Provide the (x, y) coordinate of the cell's center where the given text is located.  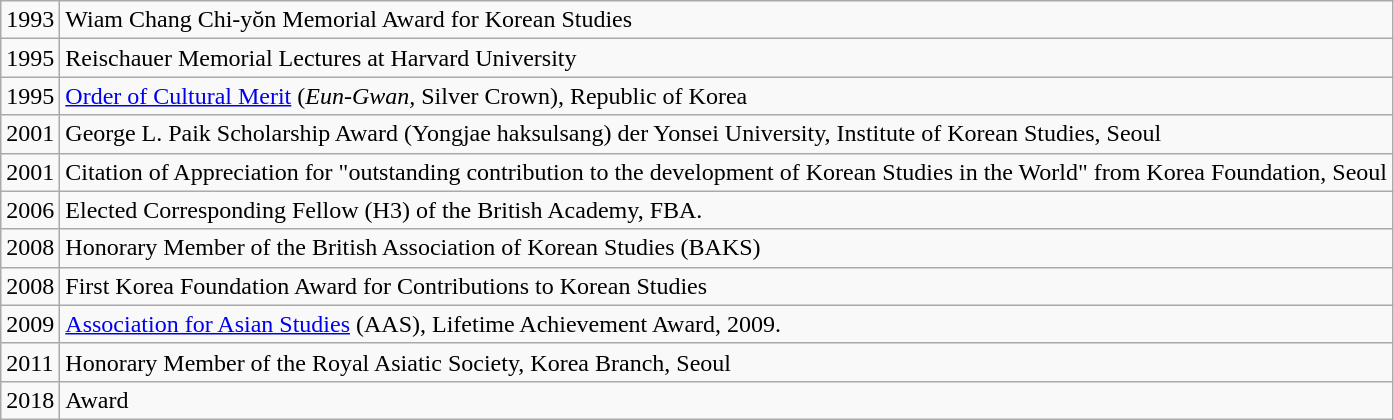
2011 (30, 362)
2006 (30, 210)
Award (726, 400)
Citation of Appreciation for "outstanding contribution to the development of Korean Studies in the World" from Korea Foundation, Seoul (726, 172)
Order of Cultural Merit (Eun-Gwan, Silver Crown), Republic of Korea (726, 96)
1993 (30, 20)
2009 (30, 324)
First Korea Foundation Award for Contributions to Korean Studies (726, 286)
Elected Corresponding Fellow (H3) of the British Academy, FBA. (726, 210)
Honorary Member of the British Association of Korean Studies (BAKS) (726, 248)
Wiam Chang Chi-yŏn Memorial Award for Korean Studies (726, 20)
Reischauer Memorial Lectures at Harvard University (726, 58)
2018 (30, 400)
Honorary Member of the Royal Asiatic Society, Korea Branch, Seoul (726, 362)
George L. Paik Scholarship Award (Yongjae haksulsang) der Yonsei University, Institute of Korean Studies, Seoul (726, 134)
Association for Asian Studies (AAS), Lifetime Achievement Award, 2009. (726, 324)
